From the cell containing the given text, extract its center point as (X, Y) coordinate. 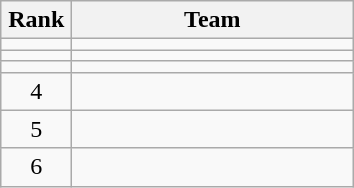
Team (212, 20)
6 (36, 167)
5 (36, 129)
4 (36, 91)
Rank (36, 20)
